For the text-containing cell, return its midpoint in [x, y] coordinate format. 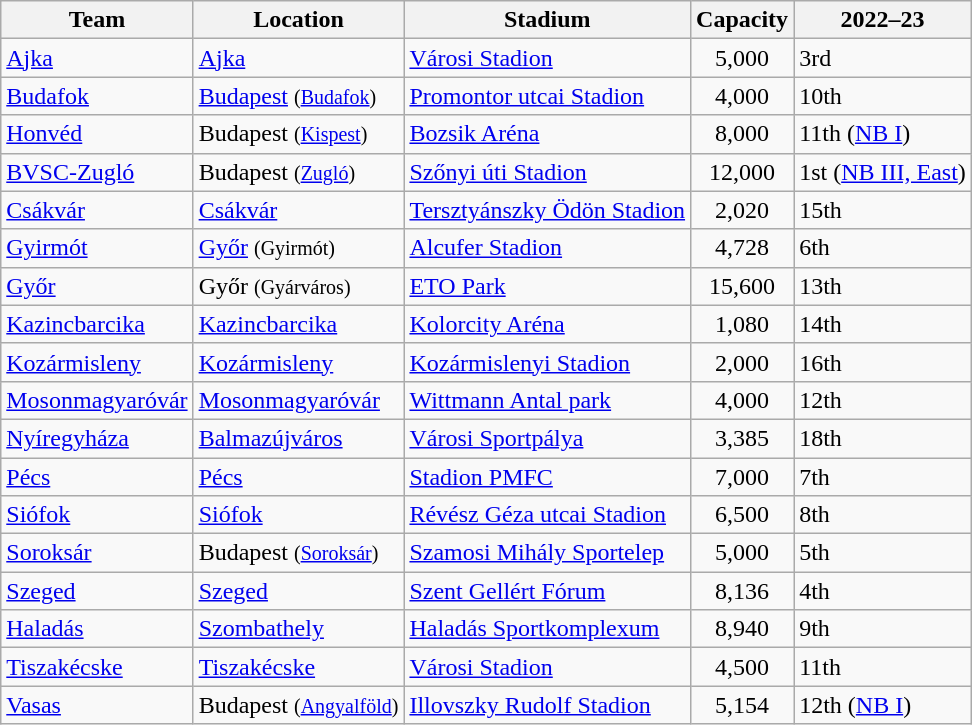
Szent Gellért Fórum [548, 591]
Nyíregyháza [97, 438]
15,600 [742, 286]
Illovszky Rudolf Stadion [548, 705]
3,385 [742, 438]
Szőnyi úti Stadion [548, 172]
18th [883, 438]
9th [883, 629]
7,000 [742, 477]
14th [883, 324]
4th [883, 591]
Soroksár [97, 553]
Bozsik Aréna [548, 134]
1st (NB III, East) [883, 172]
Capacity [742, 20]
7th [883, 477]
5,154 [742, 705]
Promontor utcai Stadion [548, 96]
6,500 [742, 515]
Révész Géza utcai Stadion [548, 515]
5th [883, 553]
11th (NB I) [883, 134]
Budapest (Soroksár) [298, 553]
Budapest (Angyalföld) [298, 705]
2,000 [742, 362]
Gyirmót [97, 248]
6th [883, 248]
Team [97, 20]
2,020 [742, 210]
Alcufer Stadion [548, 248]
Haladás [97, 629]
8,000 [742, 134]
Stadium [548, 20]
Budapest (Budafok) [298, 96]
Győr (Gyirmót) [298, 248]
12,000 [742, 172]
16th [883, 362]
Győr [97, 286]
Stadion PMFC [548, 477]
Balmazújváros [298, 438]
Szamosi Mihály Sportelep [548, 553]
Budafok [97, 96]
11th [883, 667]
Honvéd [97, 134]
Kozármislenyi Stadion [548, 362]
8th [883, 515]
2022–23 [883, 20]
Kolorcity Aréna [548, 324]
3rd [883, 58]
15th [883, 210]
Location [298, 20]
8,136 [742, 591]
Győr (Gyárváros) [298, 286]
12th [883, 400]
1,080 [742, 324]
4,500 [742, 667]
Szombathely [298, 629]
Wittmann Antal park [548, 400]
4,728 [742, 248]
Haladás Sportkomplexum [548, 629]
Budapest (Kispest) [298, 134]
ETO Park [548, 286]
BVSC-Zugló [97, 172]
10th [883, 96]
Városi Sportpálya [548, 438]
Tersztyánszky Ödön Stadion [548, 210]
Budapest (Zugló) [298, 172]
Vasas [97, 705]
8,940 [742, 629]
13th [883, 286]
12th (NB I) [883, 705]
